Extract the [x, y] coordinate from the center of the cell holding the provided text.  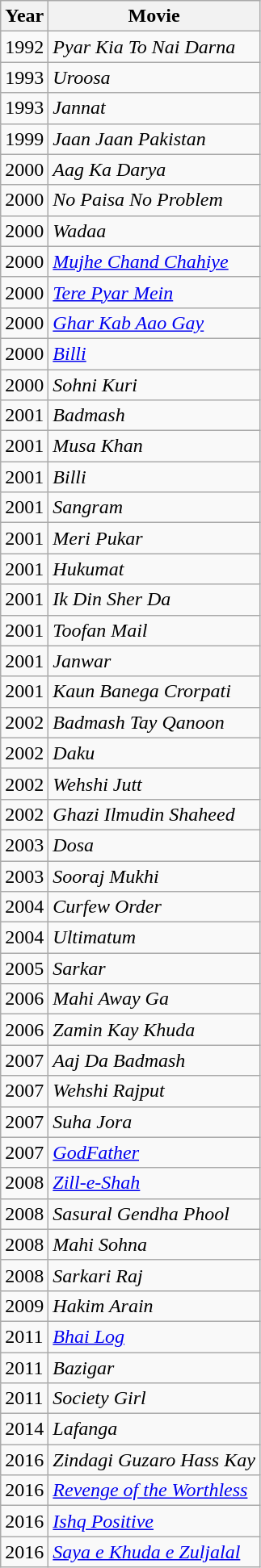
2009 [24, 1306]
Janwar [154, 661]
Sarkari Raj [154, 1275]
Sarkar [154, 968]
GodFather [154, 1152]
Kaun Banega Crorpati [154, 692]
Ishq Positive [154, 1521]
Wehshi Jutt [154, 784]
Aag Ka Darya [154, 169]
Badmash [154, 416]
No Paisa No Problem [154, 200]
Jannat [154, 108]
Sohni Kuri [154, 385]
Zamin Kay Khuda [154, 1030]
Aaj Da Badmash [154, 1060]
1999 [24, 139]
Daku [154, 753]
Revenge of the Worthless [154, 1491]
Ghar Kab Aao Gay [154, 323]
Zill-e-Shah [154, 1183]
1992 [24, 47]
Ghazi Ilmudin Shaheed [154, 814]
Bhai Log [154, 1336]
Society Girl [154, 1399]
Toofan Mail [154, 630]
Jaan Jaan Pakistan [154, 139]
Curfew Order [154, 907]
2014 [24, 1429]
Ik Din Sher Da [154, 600]
Suha Jora [154, 1122]
Ultimatum [154, 938]
Lafanga [154, 1429]
Zindagi Guzaro Hass Kay [154, 1460]
Sasural Gendha Phool [154, 1214]
Sangram [154, 508]
Hukumat [154, 569]
Movie [154, 16]
Mujhe Chand Chahiye [154, 261]
Tere Pyar Mein [154, 292]
Pyar Kia To Nai Darna [154, 47]
2005 [24, 968]
Musa Khan [154, 446]
Dosa [154, 845]
Saya e Khuda e Zuljalal [154, 1552]
Wadaa [154, 231]
Meri Pukar [154, 538]
Bazigar [154, 1368]
Sooraj Mukhi [154, 876]
Uroosa [154, 77]
Mahi Away Ga [154, 999]
Year [24, 16]
Badmash Tay Qanoon [154, 722]
Mahi Sohna [154, 1244]
Wehshi Rajput [154, 1091]
Hakim Arain [154, 1306]
